Extract the [x, y] coordinate from the center of the cell holding the provided text.  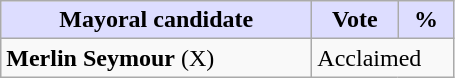
Mayoral candidate [156, 20]
Acclaimed [383, 58]
% [426, 20]
Vote [355, 20]
Merlin Seymour (X) [156, 58]
